Return the (X, Y) coordinate for the center point of the cell that contains the specified text.  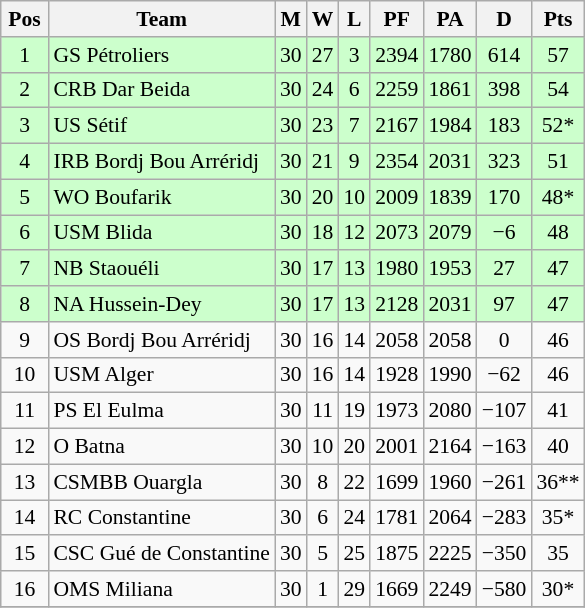
4 (25, 162)
USM Blida (162, 233)
1928 (396, 375)
PS El Eulma (162, 411)
35 (558, 554)
2249 (450, 589)
US Sétif (162, 126)
41 (558, 411)
W (323, 19)
2009 (396, 197)
1990 (450, 375)
−163 (504, 447)
L (354, 19)
1960 (450, 482)
170 (504, 197)
2079 (450, 233)
1980 (396, 269)
OS Bordj Bou Arréridj (162, 340)
22 (354, 482)
1973 (396, 411)
23 (323, 126)
−261 (504, 482)
PF (396, 19)
PA (450, 19)
CSC Gué de Constantine (162, 554)
Pts (558, 19)
M (291, 19)
1781 (396, 518)
2394 (396, 55)
−283 (504, 518)
19 (354, 411)
−6 (504, 233)
36** (558, 482)
Pos (25, 19)
IRB Bordj Bou Arréridj (162, 162)
48* (558, 197)
2225 (450, 554)
1875 (396, 554)
40 (558, 447)
2259 (396, 90)
29 (354, 589)
OMS Miliana (162, 589)
30* (558, 589)
57 (558, 55)
183 (504, 126)
1669 (396, 589)
35* (558, 518)
−580 (504, 589)
323 (504, 162)
1953 (450, 269)
CRB Dar Beida (162, 90)
2064 (450, 518)
21 (323, 162)
NB Staouéli (162, 269)
97 (504, 304)
−62 (504, 375)
Team (162, 19)
USM Alger (162, 375)
48 (558, 233)
1780 (450, 55)
2354 (396, 162)
2167 (396, 126)
1839 (450, 197)
52* (558, 126)
−350 (504, 554)
WO Boufarik (162, 197)
D (504, 19)
0 (504, 340)
2073 (396, 233)
15 (25, 554)
CSMBB Ouargla (162, 482)
2128 (396, 304)
1984 (450, 126)
2164 (450, 447)
2080 (450, 411)
398 (504, 90)
RC Constantine (162, 518)
54 (558, 90)
25 (354, 554)
O Batna (162, 447)
18 (323, 233)
NA Hussein-Dey (162, 304)
614 (504, 55)
2 (25, 90)
51 (558, 162)
1699 (396, 482)
2001 (396, 447)
1861 (450, 90)
−107 (504, 411)
GS Pétroliers (162, 55)
